Return (X, Y) of the center of cell containing provided text 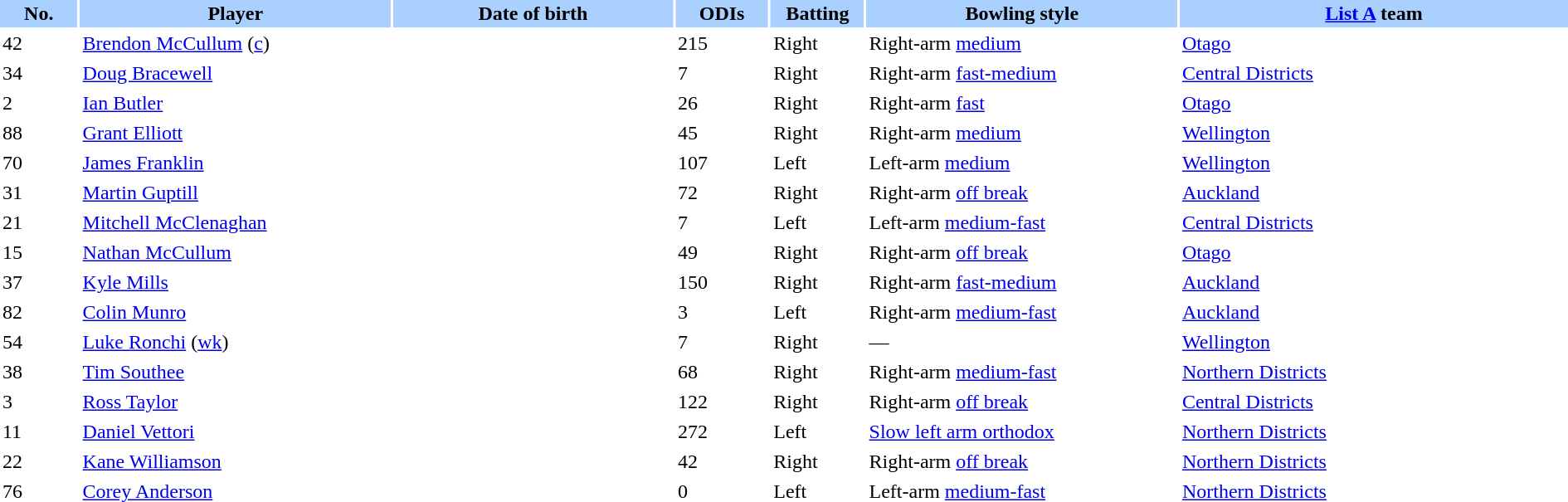
Brendon McCullum (c) (236, 43)
— (1022, 342)
Martin Guptill (236, 193)
22 (39, 461)
Slow left arm orthodox (1022, 431)
38 (39, 372)
ODIs (722, 13)
Kyle Mills (236, 282)
Grant Elliott (236, 133)
54 (39, 342)
15 (39, 252)
31 (39, 193)
272 (722, 431)
No. (39, 13)
Mitchell McClenaghan (236, 222)
11 (39, 431)
List A team (1374, 13)
21 (39, 222)
70 (39, 163)
Left-arm medium-fast (1022, 222)
88 (39, 133)
Batting (817, 13)
2 (39, 103)
122 (722, 402)
Player (236, 13)
68 (722, 372)
Luke Ronchi (wk) (236, 342)
72 (722, 193)
107 (722, 163)
34 (39, 73)
Doug Bracewell (236, 73)
215 (722, 43)
Ian Butler (236, 103)
Colin Munro (236, 312)
Bowling style (1022, 13)
49 (722, 252)
Date of birth (533, 13)
37 (39, 282)
Right-arm fast (1022, 103)
Daniel Vettori (236, 431)
James Franklin (236, 163)
Kane Williamson (236, 461)
Ross Taylor (236, 402)
Nathan McCullum (236, 252)
45 (722, 133)
150 (722, 282)
Tim Southee (236, 372)
26 (722, 103)
82 (39, 312)
Left-arm medium (1022, 163)
